Output the [X, Y] coordinate of the center of the cell containing the given text.  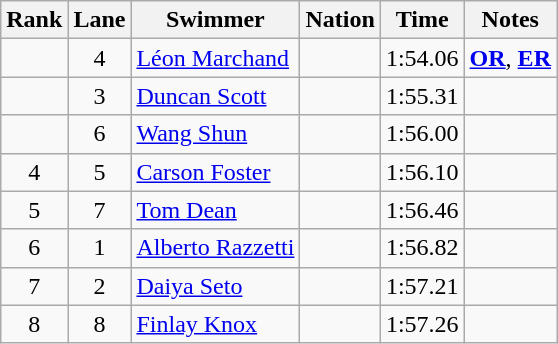
Wang Shun [216, 134]
Nation [340, 20]
Duncan Scott [216, 96]
1:56.82 [422, 248]
1:57.21 [422, 286]
2 [100, 286]
Lane [100, 20]
1:54.06 [422, 58]
Finlay Knox [216, 324]
Swimmer [216, 20]
Notes [510, 20]
Daiya Seto [216, 286]
OR, ER [510, 58]
Rank [34, 20]
1:56.00 [422, 134]
1:55.31 [422, 96]
Léon Marchand [216, 58]
1:56.10 [422, 172]
3 [100, 96]
Tom Dean [216, 210]
Carson Foster [216, 172]
1:56.46 [422, 210]
1 [100, 248]
1:57.26 [422, 324]
Time [422, 20]
Alberto Razzetti [216, 248]
